Capture the cell that displays the provided text and extract its [X, Y] central coordinate. 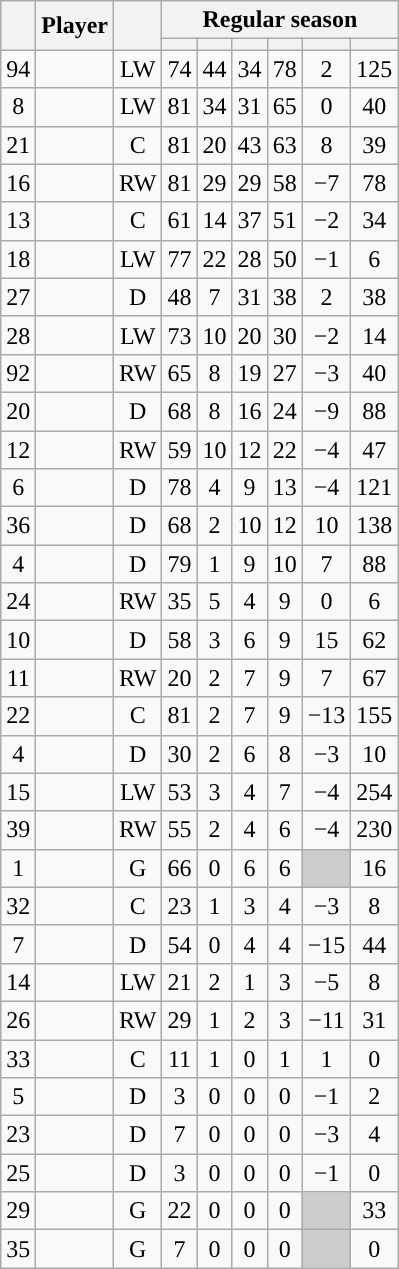
−7 [326, 183]
−11 [326, 1020]
230 [374, 830]
53 [180, 792]
−9 [326, 411]
43 [250, 145]
77 [180, 259]
73 [180, 335]
51 [284, 221]
54 [180, 944]
62 [374, 640]
92 [18, 373]
138 [374, 526]
−5 [326, 982]
74 [180, 69]
48 [180, 297]
79 [180, 564]
121 [374, 488]
Player [75, 26]
67 [374, 678]
125 [374, 69]
47 [374, 449]
Regular season [280, 20]
66 [180, 868]
63 [284, 145]
32 [18, 906]
36 [18, 526]
59 [180, 449]
155 [374, 716]
−15 [326, 944]
50 [284, 259]
254 [374, 792]
18 [18, 259]
26 [18, 1020]
55 [180, 830]
−13 [326, 716]
37 [250, 221]
19 [250, 373]
61 [180, 221]
25 [18, 1173]
94 [18, 69]
